From the cell containing the given text, extract its center point as (X, Y) coordinate. 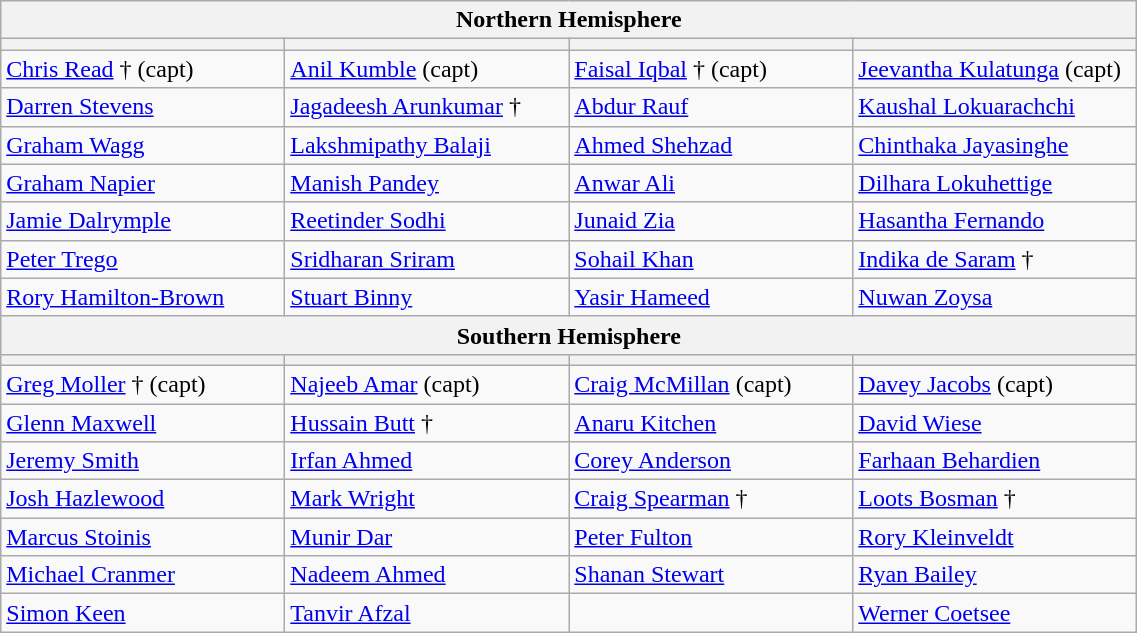
Sridharan Sriram (427, 259)
Jeremy Smith (143, 461)
Craig McMillan (capt) (711, 384)
Jagadeesh Arunkumar † (427, 107)
Loots Bosman † (995, 499)
Nadeem Ahmed (427, 575)
Michael Cranmer (143, 575)
David Wiese (995, 423)
Irfan Ahmed (427, 461)
Kaushal Lokuarachchi (995, 107)
Josh Hazlewood (143, 499)
Southern Hemisphere (569, 335)
Stuart Binny (427, 297)
Craig Spearman † (711, 499)
Darren Stevens (143, 107)
Najeeb Amar (capt) (427, 384)
Mark Wright (427, 499)
Dilhara Lokuhettige (995, 183)
Northern Hemisphere (569, 20)
Ahmed Shehzad (711, 145)
Abdur Rauf (711, 107)
Nuwan Zoysa (995, 297)
Hasantha Fernando (995, 221)
Jeevantha Kulatunga (capt) (995, 69)
Rory Kleinveldt (995, 537)
Anil Kumble (capt) (427, 69)
Indika de Saram † (995, 259)
Graham Wagg (143, 145)
Ryan Bailey (995, 575)
Davey Jacobs (capt) (995, 384)
Farhaan Behardien (995, 461)
Munir Dar (427, 537)
Marcus Stoinis (143, 537)
Yasir Hameed (711, 297)
Anaru Kitchen (711, 423)
Reetinder Sodhi (427, 221)
Werner Coetsee (995, 613)
Graham Napier (143, 183)
Corey Anderson (711, 461)
Chinthaka Jayasinghe (995, 145)
Manish Pandey (427, 183)
Simon Keen (143, 613)
Rory Hamilton-Brown (143, 297)
Glenn Maxwell (143, 423)
Faisal Iqbal † (capt) (711, 69)
Junaid Zia (711, 221)
Greg Moller † (capt) (143, 384)
Hussain Butt † (427, 423)
Sohail Khan (711, 259)
Anwar Ali (711, 183)
Chris Read † (capt) (143, 69)
Lakshmipathy Balaji (427, 145)
Tanvir Afzal (427, 613)
Shanan Stewart (711, 575)
Peter Trego (143, 259)
Peter Fulton (711, 537)
Jamie Dalrymple (143, 221)
